Detect which cell encompasses the target text, then output its [x, y] center coordinate. 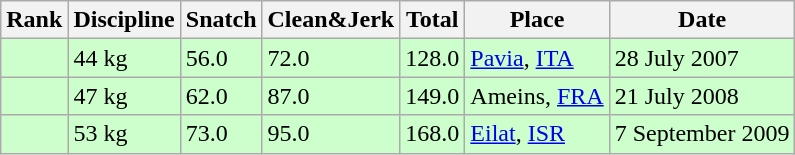
72.0 [331, 58]
128.0 [432, 58]
149.0 [432, 96]
44 kg [124, 58]
28 July 2007 [702, 58]
Eilat, ISR [537, 134]
Total [432, 20]
Discipline [124, 20]
Date [702, 20]
62.0 [221, 96]
168.0 [432, 134]
73.0 [221, 134]
Clean&Jerk [331, 20]
Rank [34, 20]
47 kg [124, 96]
87.0 [331, 96]
21 July 2008 [702, 96]
Ameins, FRA [537, 96]
56.0 [221, 58]
95.0 [331, 134]
Pavia, ITA [537, 58]
Place [537, 20]
7 September 2009 [702, 134]
Snatch [221, 20]
53 kg [124, 134]
